Return the [X, Y] coordinate for the center point of the cell that contains the specified text.  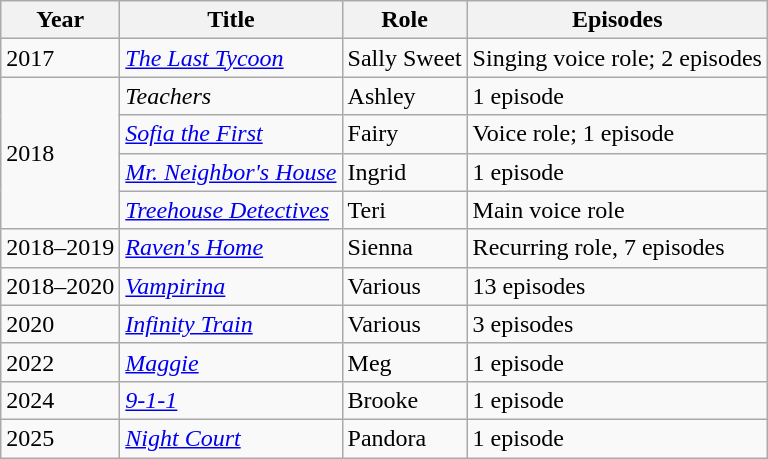
13 episodes [617, 286]
Year [60, 20]
Pandora [404, 438]
Fairy [404, 134]
2022 [60, 362]
Meg [404, 362]
Infinity Train [231, 324]
Title [231, 20]
2025 [60, 438]
Vampirina [231, 286]
2018–2020 [60, 286]
3 episodes [617, 324]
Recurring role, 7 episodes [617, 248]
Ingrid [404, 172]
Sienna [404, 248]
2017 [60, 58]
Maggie [231, 362]
2018 [60, 153]
Sofia the First [231, 134]
Teachers [231, 96]
Mr. Neighbor's House [231, 172]
Sally Sweet [404, 58]
Night Court [231, 438]
Role [404, 20]
Main voice role [617, 210]
Teri [404, 210]
Ashley [404, 96]
2024 [60, 400]
Voice role; 1 episode [617, 134]
2020 [60, 324]
Raven's Home [231, 248]
9-1-1 [231, 400]
Treehouse Detectives [231, 210]
Episodes [617, 20]
Singing voice role; 2 episodes [617, 58]
Brooke [404, 400]
The Last Tycoon [231, 58]
2018–2019 [60, 248]
